Capture the cell that displays the provided text and extract its [x, y] central coordinate. 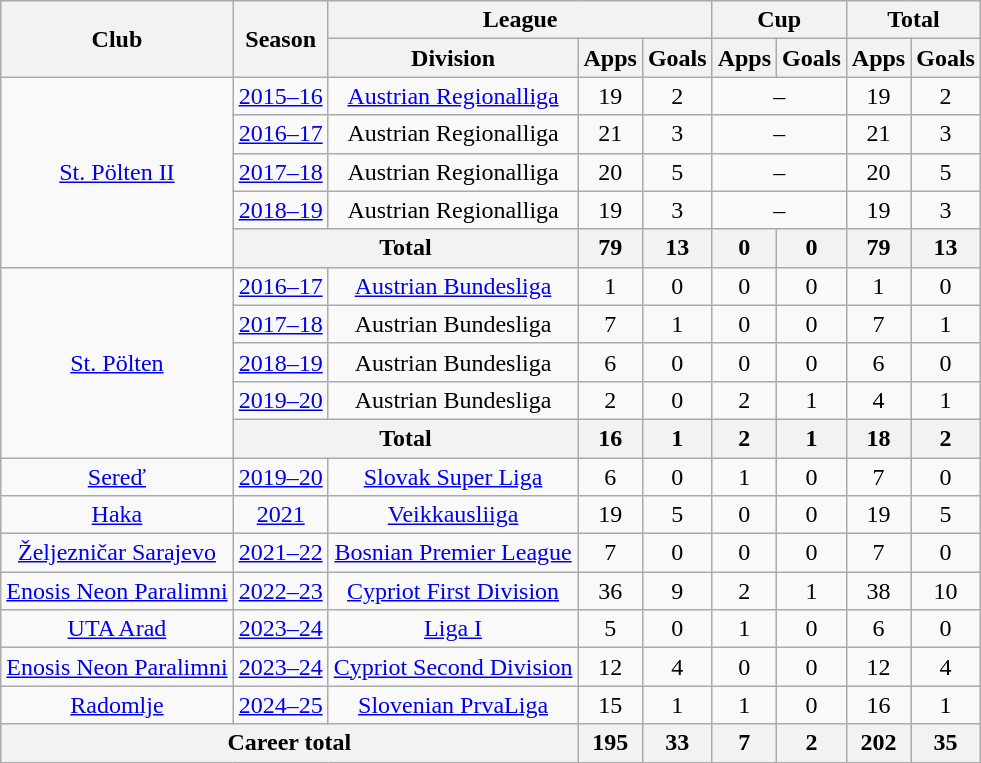
10 [946, 591]
35 [946, 743]
36 [610, 591]
18 [878, 438]
15 [610, 705]
Liga I [453, 629]
Slovak Super Liga [453, 477]
Cypriot Second Division [453, 667]
2015–16 [280, 96]
Bosnian Premier League [453, 553]
UTA Arad [117, 629]
Sereď [117, 477]
Career total [290, 743]
195 [610, 743]
202 [878, 743]
St. Pölten II [117, 172]
Season [280, 39]
2021–22 [280, 553]
Cypriot First Division [453, 591]
Veikkausliiga [453, 515]
9 [677, 591]
Radomlje [117, 705]
St. Pölten [117, 362]
2024–25 [280, 705]
38 [878, 591]
Division [453, 58]
2022–23 [280, 591]
Slovenian PrvaLiga [453, 705]
Haka [117, 515]
Club [117, 39]
2021 [280, 515]
Željezničar Sarajevo [117, 553]
League [520, 20]
33 [677, 743]
Cup [779, 20]
